Detect which cell encompasses the target text, then output its (x, y) center coordinate. 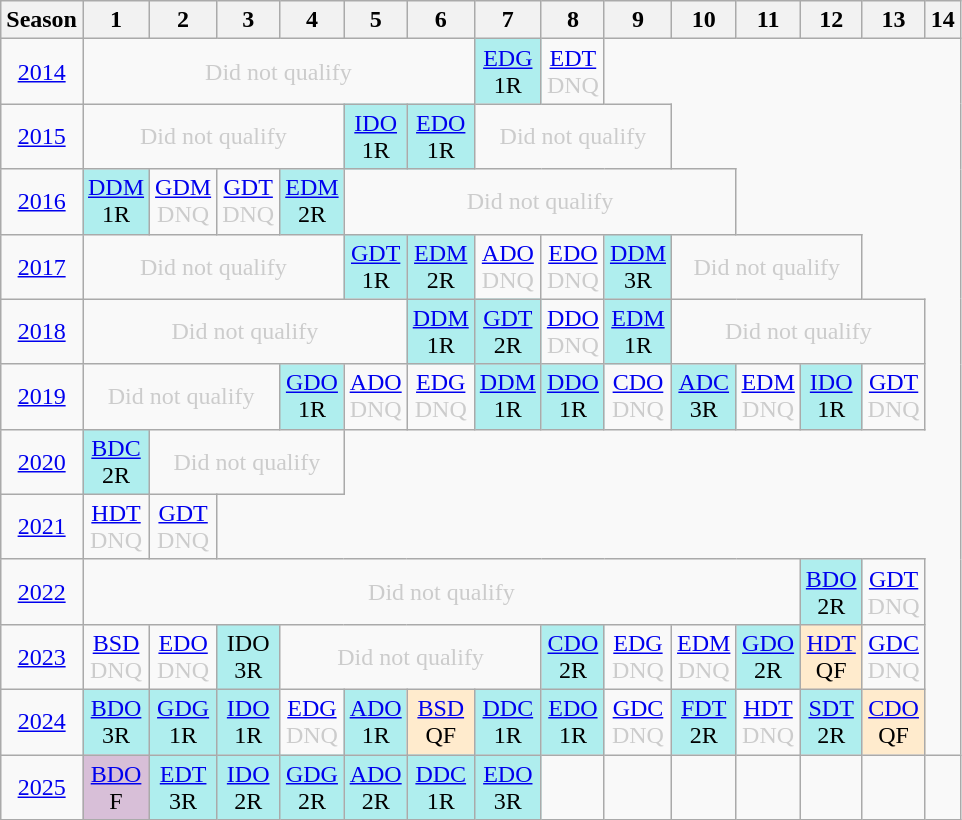
9 (638, 20)
EDO3R (508, 786)
DDM3R (638, 266)
Season (42, 20)
EDT3R (184, 786)
GDMDNQ (184, 202)
BSDDNQ (116, 656)
2 (184, 20)
GDT2R (508, 332)
6 (440, 20)
EDM1R (638, 332)
2015 (42, 136)
BSDQF (440, 722)
IDO3R (248, 656)
14 (942, 20)
13 (894, 20)
2021 (42, 526)
7 (508, 20)
GDO2R (768, 656)
GDT1R (376, 266)
BDO3R (116, 722)
DDO1R (572, 396)
2019 (42, 396)
ADC3R (704, 396)
4 (312, 20)
2023 (42, 656)
12 (831, 20)
1 (116, 20)
2025 (42, 786)
11 (768, 20)
BDC2R (116, 462)
FDT2R (704, 722)
CDODNQ (638, 396)
BDO2R (831, 592)
2018 (42, 332)
BDOF (116, 786)
CDO2R (572, 656)
IDO2R (248, 786)
DDODNQ (572, 332)
2017 (42, 266)
ADO1R (376, 722)
EDG1R (508, 72)
GDG2R (312, 786)
2020 (42, 462)
5 (376, 20)
3 (248, 20)
EDTDNQ (572, 72)
2022 (42, 592)
GDG1R (184, 722)
2024 (42, 722)
8 (572, 20)
HDTQF (831, 656)
2016 (42, 202)
2014 (42, 72)
10 (704, 20)
SDT2R (831, 722)
CDOQF (894, 722)
GDO1R (312, 396)
ADO2R (376, 786)
